Locate the cell with the specified text and output its (X, Y) center coordinate. 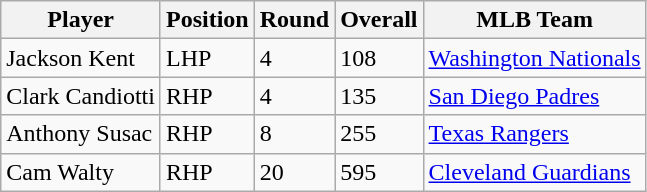
20 (294, 172)
Washington Nationals (534, 58)
108 (379, 58)
135 (379, 96)
San Diego Padres (534, 96)
Anthony Susac (81, 134)
Clark Candiotti (81, 96)
Texas Rangers (534, 134)
Overall (379, 20)
Cleveland Guardians (534, 172)
Jackson Kent (81, 58)
Cam Walty (81, 172)
Round (294, 20)
255 (379, 134)
Player (81, 20)
LHP (207, 58)
595 (379, 172)
MLB Team (534, 20)
Position (207, 20)
8 (294, 134)
